Identify which cell holds the provided text, then report its (x, y) central coordinate. 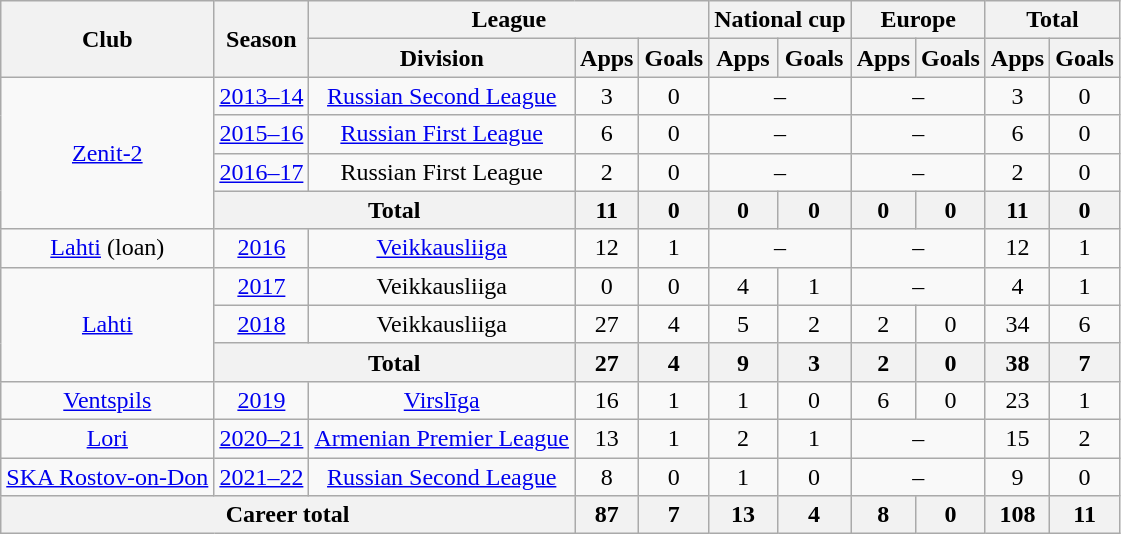
Zenit-2 (108, 153)
Virslīga (442, 400)
16 (607, 400)
Lahti (108, 324)
23 (1017, 400)
Season (262, 39)
2021–22 (262, 477)
2015–16 (262, 134)
2017 (262, 286)
Europe (918, 20)
League (509, 20)
2016 (262, 248)
National cup (780, 20)
108 (1017, 515)
38 (1017, 362)
Ventspils (108, 400)
Division (442, 58)
Lahti (loan) (108, 248)
2020–21 (262, 438)
15 (1017, 438)
2018 (262, 324)
5 (743, 324)
2013–14 (262, 96)
SKA Rostov-on-Don (108, 477)
34 (1017, 324)
Career total (288, 515)
Lori (108, 438)
Armenian Premier League (442, 438)
87 (607, 515)
Club (108, 39)
2016–17 (262, 172)
2019 (262, 400)
